Detect which cell encompasses the target text, then output its [x, y] center coordinate. 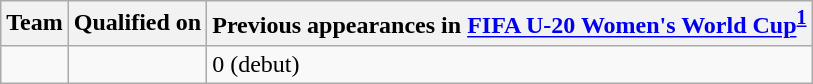
Team [35, 24]
Qualified on [137, 24]
Previous appearances in FIFA U-20 Women's World Cup1 [510, 24]
0 (debut) [510, 64]
